Scan for the cell matching the given text and deliver its [x, y] coordinate at center. 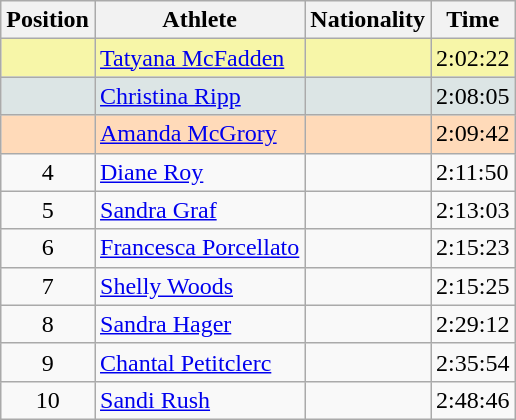
6 [48, 248]
Tatyana McFadden [199, 58]
2:48:46 [473, 400]
Amanda McGrory [199, 134]
8 [48, 324]
Sandi Rush [199, 400]
Position [48, 20]
Sandra Hager [199, 324]
2:29:12 [473, 324]
Shelly Woods [199, 286]
Time [473, 20]
2:15:23 [473, 248]
2:13:03 [473, 210]
Diane Roy [199, 172]
10 [48, 400]
2:02:22 [473, 58]
Athlete [199, 20]
4 [48, 172]
5 [48, 210]
9 [48, 362]
Nationality [368, 20]
2:08:05 [473, 96]
2:15:25 [473, 286]
Chantal Petitclerc [199, 362]
2:35:54 [473, 362]
Christina Ripp [199, 96]
2:09:42 [473, 134]
Francesca Porcellato [199, 248]
2:11:50 [473, 172]
Sandra Graf [199, 210]
7 [48, 286]
